Search for the cell housing the specified text and yield its (X, Y) center coordinate. 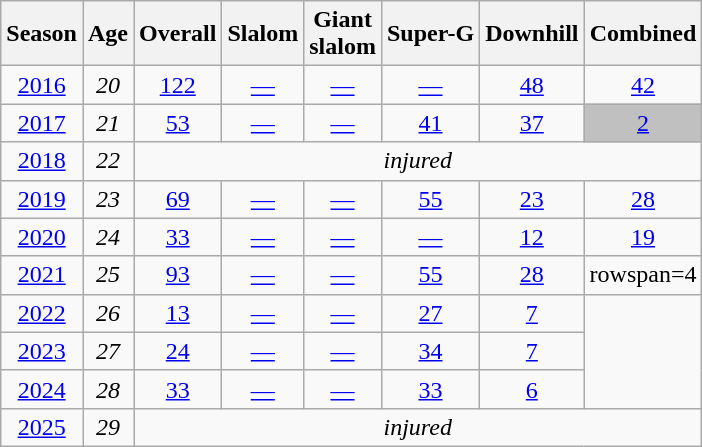
2023 (42, 351)
48 (532, 85)
29 (108, 427)
2022 (42, 313)
21 (108, 123)
34 (430, 351)
19 (643, 237)
93 (178, 275)
6 (532, 389)
25 (108, 275)
41 (430, 123)
20 (108, 85)
Overall (178, 34)
2018 (42, 161)
rowspan=4 (643, 275)
2024 (42, 389)
53 (178, 123)
Age (108, 34)
22 (108, 161)
Super-G (430, 34)
2020 (42, 237)
42 (643, 85)
12 (532, 237)
37 (532, 123)
2021 (42, 275)
2017 (42, 123)
122 (178, 85)
Season (42, 34)
26 (108, 313)
2016 (42, 85)
Giantslalom (343, 34)
2 (643, 123)
13 (178, 313)
Combined (643, 34)
Downhill (532, 34)
69 (178, 199)
2019 (42, 199)
2025 (42, 427)
Slalom (263, 34)
